Identify which cell holds the provided text, then report its [X, Y] central coordinate. 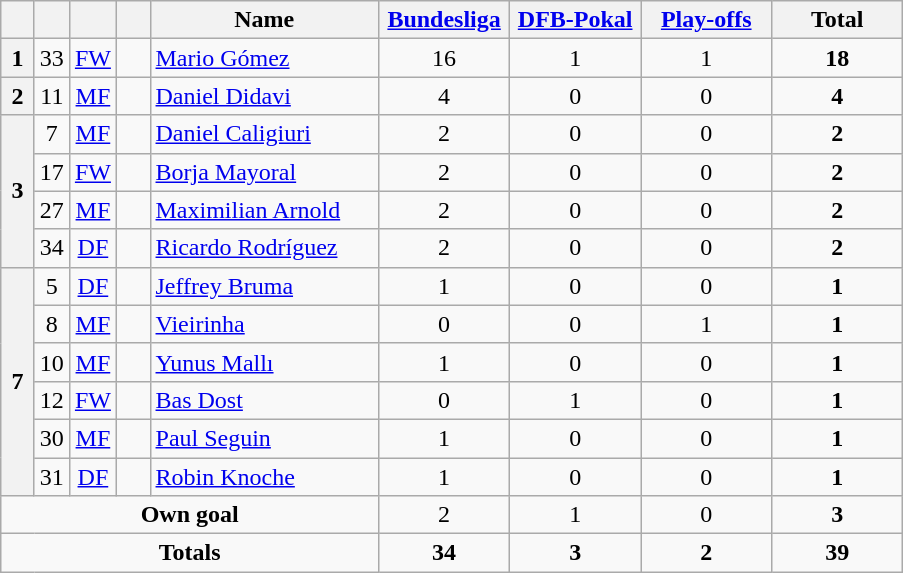
18 [838, 58]
12 [52, 400]
16 [444, 58]
Jeffrey Bruma [264, 286]
Paul Seguin [264, 438]
Maximilian Arnold [264, 210]
Vieirinha [264, 324]
8 [52, 324]
Daniel Caligiuri [264, 134]
31 [52, 477]
Play-offs [706, 20]
5 [52, 286]
33 [52, 58]
Bundesliga [444, 20]
Own goal [190, 515]
27 [52, 210]
11 [52, 96]
17 [52, 172]
39 [838, 553]
Name [264, 20]
Robin Knoche [264, 477]
Bas Dost [264, 400]
Total [838, 20]
Yunus Mallı [264, 362]
DFB-Pokal [576, 20]
Borja Mayoral [264, 172]
Totals [190, 553]
Daniel Didavi [264, 96]
30 [52, 438]
Mario Gómez [264, 58]
10 [52, 362]
Ricardo Rodríguez [264, 248]
